Search for the cell housing the specified text and yield its (X, Y) center coordinate. 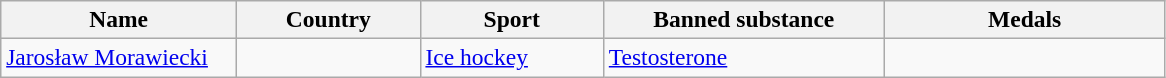
Jarosław Morawiecki (119, 57)
Banned substance (744, 19)
Country (328, 19)
Sport (512, 19)
Testosterone (744, 57)
Medals (1024, 19)
Ice hockey (512, 57)
Name (119, 19)
